From the cell containing the given text, extract its center point as (x, y) coordinate. 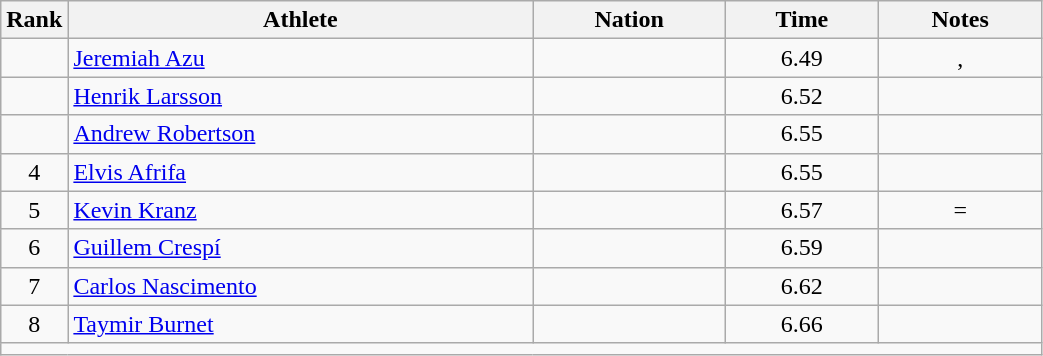
Carlos Nascimento (300, 286)
Nation (629, 20)
Elvis Afrifa (300, 172)
6.62 (802, 286)
Athlete (300, 20)
Notes (960, 20)
8 (34, 324)
Jeremiah Azu (300, 58)
Andrew Robertson (300, 134)
6.57 (802, 210)
4 (34, 172)
Time (802, 20)
, (960, 58)
5 (34, 210)
Henrik Larsson (300, 96)
6 (34, 248)
7 (34, 286)
Guillem Crespí (300, 248)
6.66 (802, 324)
Rank (34, 20)
6.59 (802, 248)
6.52 (802, 96)
= (960, 210)
Taymir Burnet (300, 324)
6.49 (802, 58)
Kevin Kranz (300, 210)
